Identify which cell holds the provided text, then report its (x, y) central coordinate. 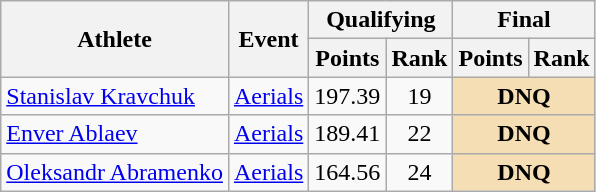
Athlete (115, 39)
Enver Ablaev (115, 134)
Final (524, 20)
189.41 (348, 134)
197.39 (348, 96)
Qualifying (381, 20)
164.56 (348, 172)
24 (420, 172)
19 (420, 96)
Oleksandr Abramenko (115, 172)
Event (268, 39)
22 (420, 134)
Stanislav Kravchuk (115, 96)
